Find where the given text appears and provide that cell's center as (X, Y) coordinate. 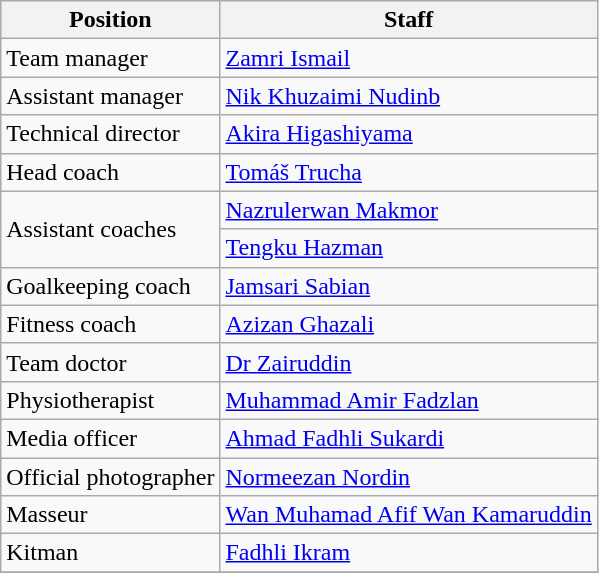
Fadhli Ikram (408, 553)
Physiotherapist (110, 400)
Official photographer (110, 477)
Head coach (110, 172)
Assistant coaches (110, 229)
Tomáš Trucha (408, 172)
Kitman (110, 553)
Technical director (110, 134)
Staff (408, 20)
Zamri Ismail (408, 58)
Team doctor (110, 362)
Azizan Ghazali (408, 324)
Akira Higashiyama (408, 134)
Muhammad Amir Fadzlan (408, 400)
Normeezan Nordin (408, 477)
Ahmad Fadhli Sukardi (408, 438)
Dr Zairuddin (408, 362)
Masseur (110, 515)
Position (110, 20)
Wan Muhamad Afif Wan Kamaruddin (408, 515)
Team manager (110, 58)
Assistant manager (110, 96)
Fitness coach (110, 324)
Media officer (110, 438)
Nazrulerwan Makmor (408, 210)
Goalkeeping coach (110, 286)
Jamsari Sabian (408, 286)
Nik Khuzaimi Nudinb (408, 96)
Tengku Hazman (408, 248)
